From the cell containing the given text, extract its center point as (x, y) coordinate. 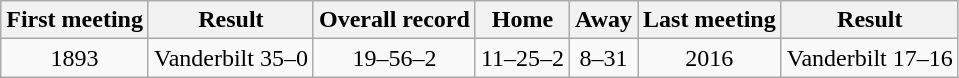
1893 (75, 58)
Vanderbilt 17–16 (870, 58)
Away (604, 20)
8–31 (604, 58)
Home (522, 20)
Overall record (394, 20)
19–56–2 (394, 58)
2016 (710, 58)
Last meeting (710, 20)
Vanderbilt 35–0 (230, 58)
11–25–2 (522, 58)
First meeting (75, 20)
